Scan for the cell matching the given text and deliver its [X, Y] coordinate at center. 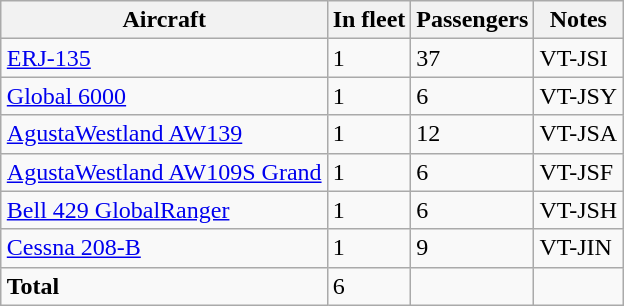
Passengers [472, 20]
AgustaWestland AW109S Grand [164, 172]
ERJ-135 [164, 58]
VT-JSI [578, 58]
Total [164, 286]
Bell 429 GlobalRanger [164, 210]
9 [472, 248]
AgustaWestland AW139 [164, 134]
Global 6000 [164, 96]
VT-JSF [578, 172]
Notes [578, 20]
Aircraft [164, 20]
In fleet [369, 20]
VT-JIN [578, 248]
12 [472, 134]
VT-JSA [578, 134]
VT-JSH [578, 210]
VT-JSY [578, 96]
Cessna 208-B [164, 248]
37 [472, 58]
